Locate the cell with the specified text and output its [x, y] center coordinate. 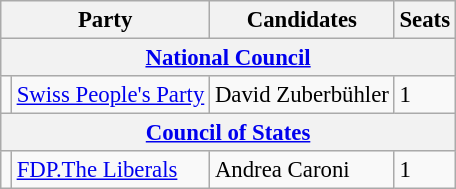
Andrea Caroni [302, 170]
Candidates [302, 20]
Swiss People's Party [110, 95]
Party [106, 20]
David Zuberbühler [302, 95]
Council of States [228, 133]
FDP.The Liberals [110, 170]
National Council [228, 58]
Seats [424, 20]
